Return [x, y] of the center of cell containing provided text 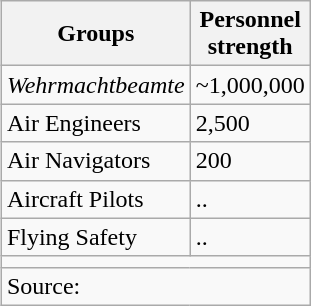
Wehrmachtbeamte [96, 85]
200 [250, 161]
2,500 [250, 123]
Flying Safety [96, 237]
~1,000,000 [250, 85]
Aircraft Pilots [96, 199]
Groups [96, 34]
Personnel strength [250, 34]
Source: [156, 286]
Air Navigators [96, 161]
Air Engineers [96, 123]
